Locate the cell with the specified text and output its (X, Y) center coordinate. 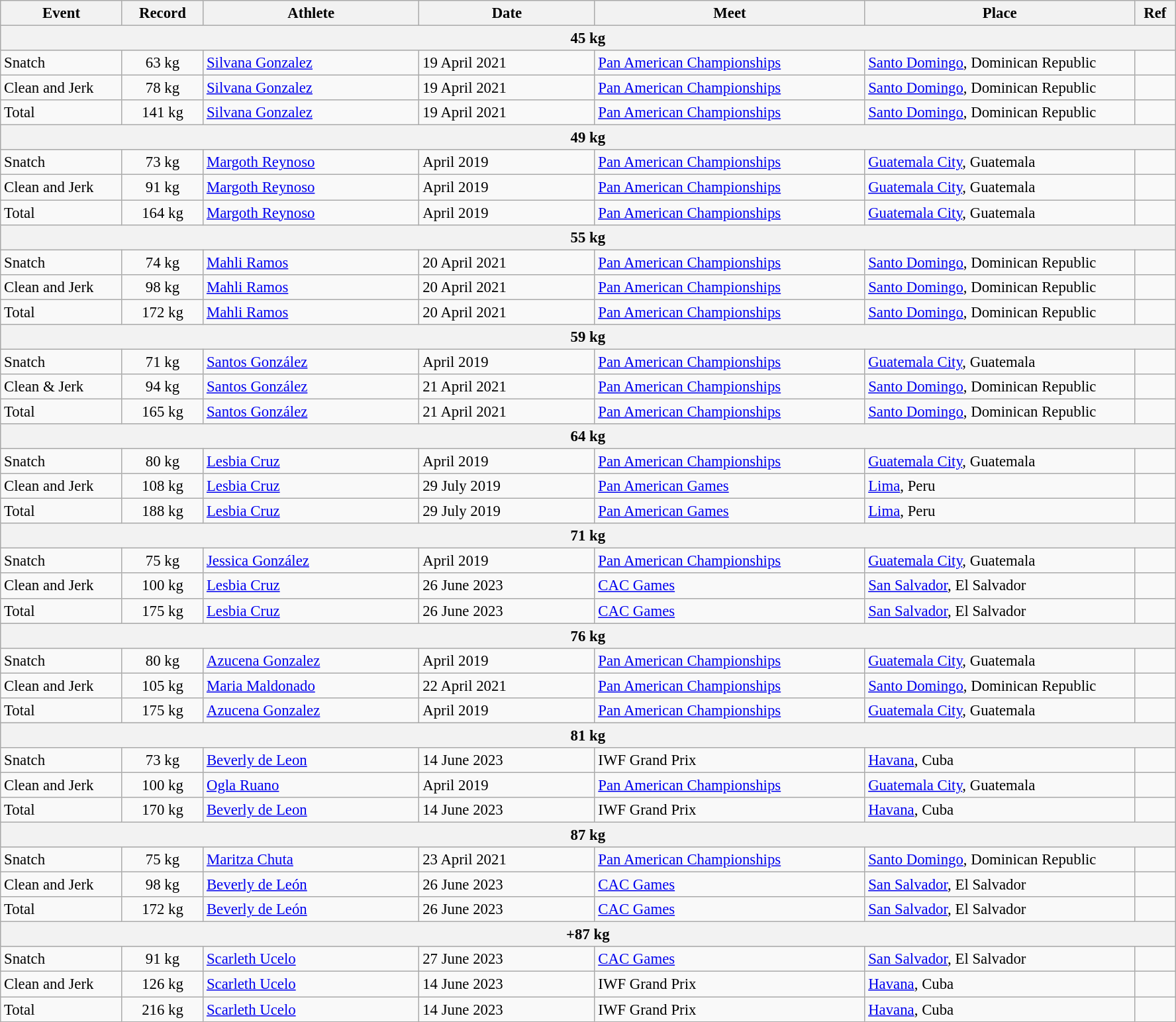
63 kg (162, 63)
164 kg (162, 213)
Clean & Jerk (62, 387)
59 kg (588, 337)
Maritza Chuta (311, 860)
108 kg (162, 486)
49 kg (588, 138)
Date (507, 13)
64 kg (588, 436)
45 kg (588, 38)
74 kg (162, 262)
165 kg (162, 411)
27 June 2023 (507, 960)
Event (62, 13)
76 kg (588, 636)
188 kg (162, 511)
81 kg (588, 735)
Athlete (311, 13)
216 kg (162, 1009)
23 April 2021 (507, 860)
105 kg (162, 686)
78 kg (162, 88)
22 April 2021 (507, 686)
94 kg (162, 387)
Record (162, 13)
Ref (1155, 13)
Jessica González (311, 561)
Place (1000, 13)
Meet (730, 13)
170 kg (162, 810)
Ogla Ruano (311, 785)
126 kg (162, 984)
87 kg (588, 835)
55 kg (588, 237)
Maria Maldonado (311, 686)
+87 kg (588, 935)
141 kg (162, 113)
